Detect which cell encompasses the target text, then output its (x, y) center coordinate. 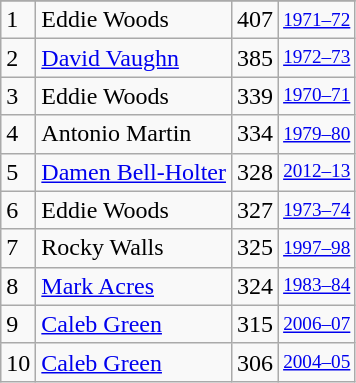
4 (18, 134)
1972–73 (317, 58)
325 (254, 248)
5 (18, 172)
315 (254, 324)
1973–74 (317, 210)
2 (18, 58)
David Vaughn (134, 58)
2006–07 (317, 324)
327 (254, 210)
324 (254, 286)
306 (254, 362)
Damen Bell-Holter (134, 172)
9 (18, 324)
407 (254, 20)
328 (254, 172)
1979–80 (317, 134)
385 (254, 58)
8 (18, 286)
Antonio Martin (134, 134)
6 (18, 210)
2012–13 (317, 172)
1 (18, 20)
1971–72 (317, 20)
1997–98 (317, 248)
Mark Acres (134, 286)
7 (18, 248)
3 (18, 96)
334 (254, 134)
1983–84 (317, 286)
339 (254, 96)
10 (18, 362)
2004–05 (317, 362)
1970–71 (317, 96)
Rocky Walls (134, 248)
